Find where the given text appears and provide that cell's center as [X, Y] coordinate. 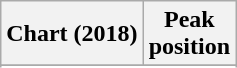
Peakposition [189, 34]
Chart (2018) [72, 34]
